Extract the [X, Y] coordinate from the center of the cell holding the provided text.  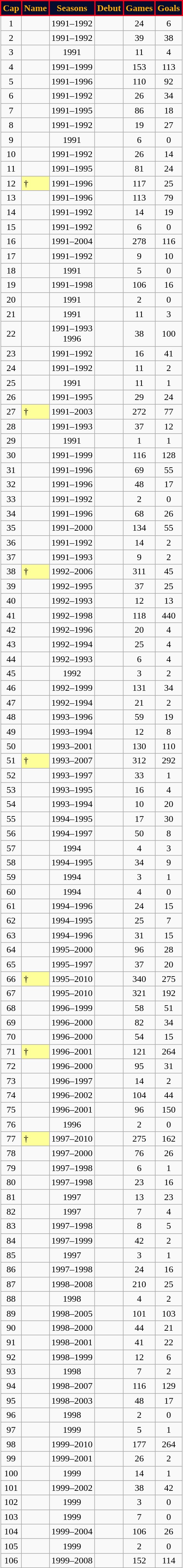
63 [11, 935]
210 [140, 1284]
1998–1999 [72, 1357]
49 [11, 732]
85 [11, 1255]
130 [140, 746]
1991–1998 [72, 285]
129 [169, 1386]
340 [140, 979]
114 [169, 1560]
1991–19931996 [72, 334]
97 [11, 1430]
1992–1999 [72, 688]
Goals [169, 8]
152 [140, 1560]
32 [11, 484]
105 [11, 1546]
1999–2001 [72, 1459]
121 [140, 1051]
61 [11, 906]
72 [11, 1066]
89 [11, 1313]
1995–2000 [72, 950]
56 [11, 833]
91 [11, 1342]
64 [11, 950]
83 [11, 1226]
1998–2000 [72, 1328]
70 [11, 1037]
73 [11, 1080]
1996–1997 [72, 1080]
75 [11, 1110]
52 [11, 775]
80 [11, 1182]
1997–1999 [72, 1241]
Name [36, 8]
131 [140, 688]
1991–2004 [72, 241]
292 [169, 761]
43 [11, 644]
1991–2003 [72, 411]
117 [140, 183]
1998–2007 [72, 1386]
1993–2007 [72, 761]
153 [140, 67]
93 [11, 1372]
1992–1998 [72, 615]
1998–2003 [72, 1401]
1992–2006 [72, 572]
1998–2001 [72, 1342]
88 [11, 1299]
78 [11, 1153]
162 [169, 1139]
278 [140, 241]
1996–1999 [72, 1008]
102 [11, 1502]
94 [11, 1386]
1994–1997 [72, 833]
192 [169, 993]
1993–1995 [72, 790]
1991–2000 [72, 528]
1999–2010 [72, 1444]
1993–2001 [72, 746]
1999–2002 [72, 1488]
1997–2000 [72, 1153]
71 [11, 1051]
46 [11, 688]
47 [11, 703]
312 [140, 761]
1995–1997 [72, 964]
440 [169, 615]
Games [140, 8]
Cap [11, 8]
Debut [109, 8]
40 [11, 601]
60 [11, 891]
57 [11, 848]
1998–2005 [72, 1313]
98 [11, 1444]
321 [140, 993]
134 [140, 528]
99 [11, 1459]
87 [11, 1284]
1999–2008 [72, 1560]
1998–2008 [72, 1284]
66 [11, 979]
65 [11, 964]
1993–1996 [72, 717]
62 [11, 921]
53 [11, 790]
1997–2010 [72, 1139]
311 [140, 572]
1992 [72, 674]
36 [11, 543]
1996–2002 [72, 1095]
90 [11, 1328]
1996 [72, 1124]
118 [140, 615]
1992–1995 [72, 586]
74 [11, 1095]
Seasons [72, 8]
84 [11, 1241]
150 [169, 1110]
128 [169, 455]
1999–2004 [72, 1531]
177 [140, 1444]
35 [11, 528]
1993–1997 [72, 775]
1992–1996 [72, 630]
67 [11, 993]
272 [140, 411]
